Return the (x, y) coordinate for the center point of the cell that contains the specified text.  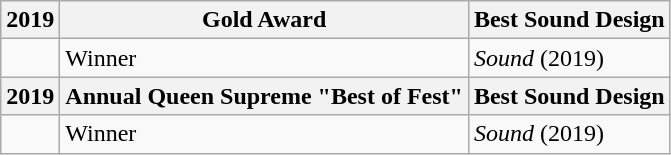
Annual Queen Supreme "Best of Fest" (264, 96)
Gold Award (264, 20)
